Determine the [x, y] coordinate at the center of the cell enclosing the given text.  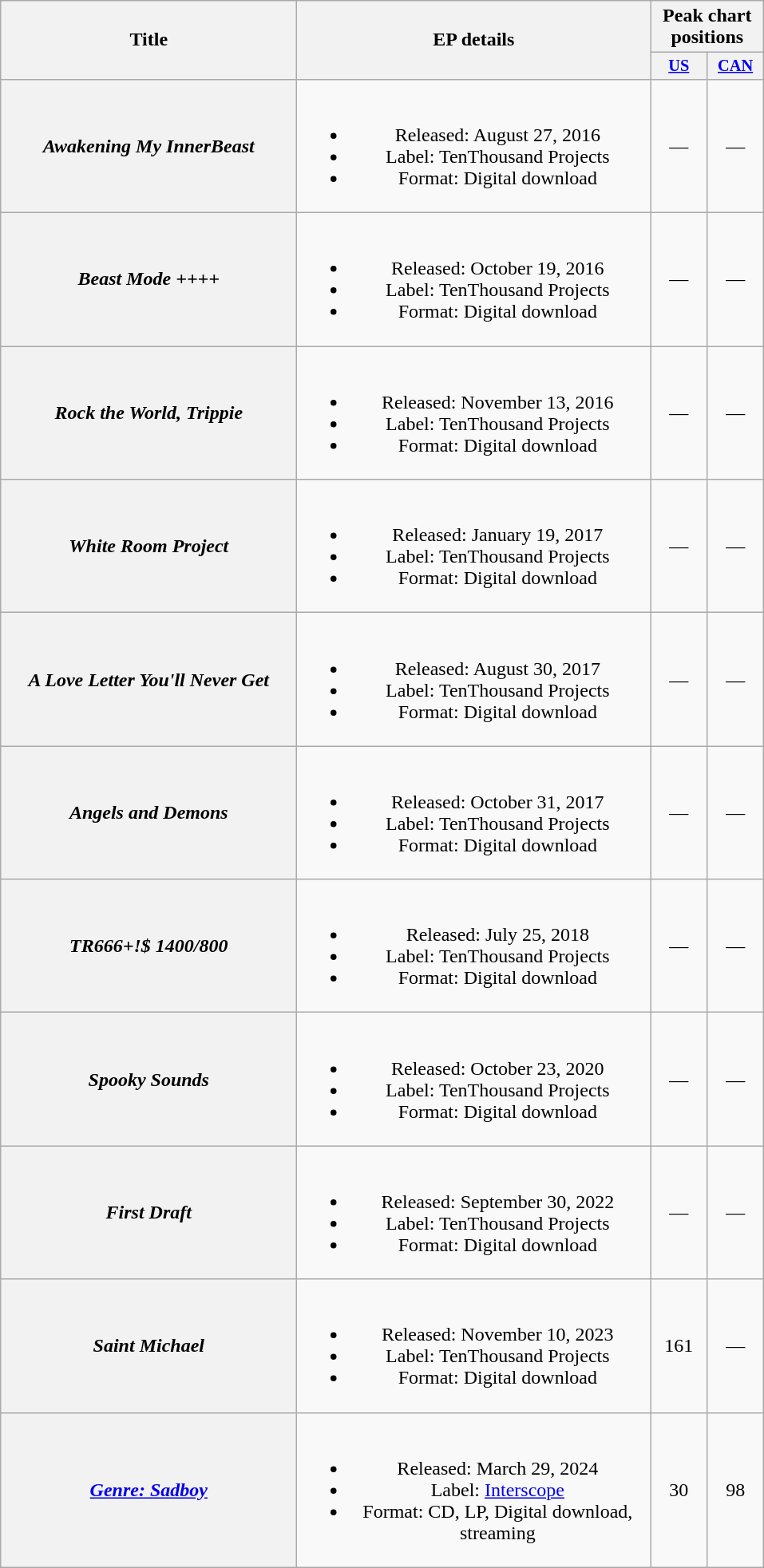
Released: November 10, 2023Label: TenThousand ProjectsFormat: Digital download [474, 1345]
CAN [736, 66]
Peak chart positions [707, 27]
US [679, 66]
Released: August 30, 2017Label: TenThousand ProjectsFormat: Digital download [474, 680]
98 [736, 1490]
Angels and Demons [148, 812]
Released: October 19, 2016Label: TenThousand ProjectsFormat: Digital download [474, 279]
EP details [474, 40]
Spooky Sounds [148, 1079]
Released: August 27, 2016Label: TenThousand ProjectsFormat: Digital download [474, 145]
TR666+!$ 1400/800 [148, 946]
Awakening My InnerBeast [148, 145]
Released: October 23, 2020Label: TenThousand ProjectsFormat: Digital download [474, 1079]
Rock the World, Trippie [148, 413]
Title [148, 40]
Released: March 29, 2024Label: InterscopeFormat: CD, LP, Digital download, streaming [474, 1490]
Saint Michael [148, 1345]
Released: January 19, 2017Label: TenThousand ProjectsFormat: Digital download [474, 546]
White Room Project [148, 546]
30 [679, 1490]
Released: July 25, 2018Label: TenThousand ProjectsFormat: Digital download [474, 946]
First Draft [148, 1213]
Genre: Sadboy [148, 1490]
161 [679, 1345]
Released: September 30, 2022Label: TenThousand ProjectsFormat: Digital download [474, 1213]
Beast Mode ++++ [148, 279]
Released: October 31, 2017Label: TenThousand ProjectsFormat: Digital download [474, 812]
Released: November 13, 2016Label: TenThousand ProjectsFormat: Digital download [474, 413]
A Love Letter You'll Never Get [148, 680]
